Return [X, Y] of the center of cell containing provided text 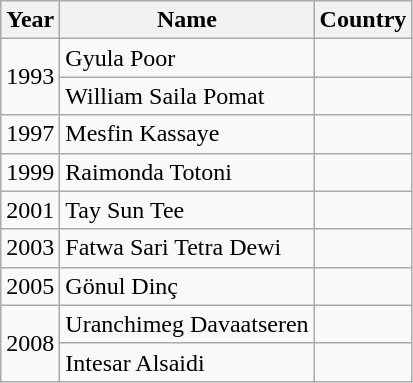
Name [187, 20]
1997 [30, 134]
1993 [30, 77]
Gyula Poor [187, 58]
2003 [30, 248]
Tay Sun Tee [187, 210]
1999 [30, 172]
2001 [30, 210]
Raimonda Totoni [187, 172]
Gönul Dinç [187, 286]
2008 [30, 343]
2005 [30, 286]
William Saila Pomat [187, 96]
Uranchimeg Davaatseren [187, 324]
Year [30, 20]
Country [363, 20]
Mesfin Kassaye [187, 134]
Intesar Alsaidi [187, 362]
Fatwa Sari Tetra Dewi [187, 248]
